Output the (x, y) coordinate of the center of the cell containing the given text.  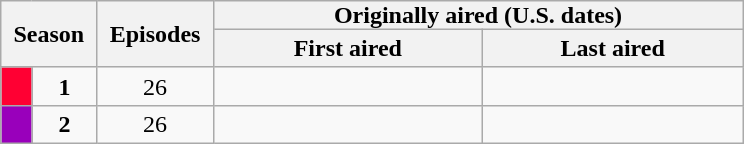
Episodes (155, 34)
1 (64, 86)
First aired (348, 48)
Originally aired (U.S. dates) (478, 15)
2 (64, 124)
Season (49, 34)
Last aired (612, 48)
